From the cell containing the given text, extract its center point as [x, y] coordinate. 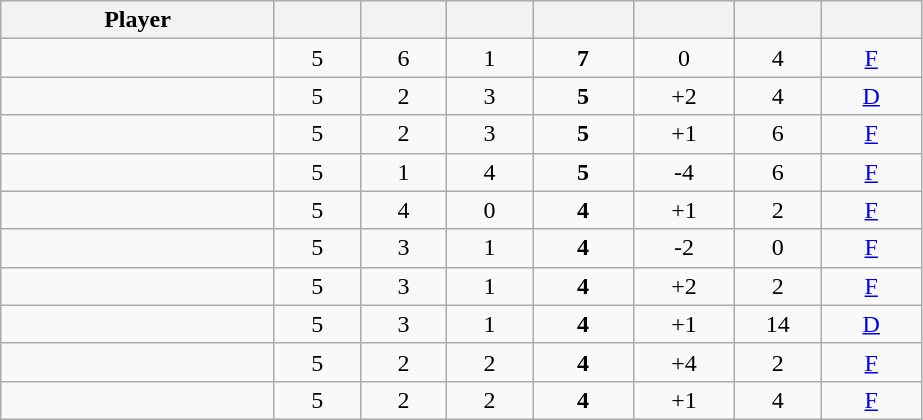
Player [138, 20]
-4 [684, 172]
+4 [684, 362]
7 [582, 58]
-2 [684, 248]
14 [778, 324]
